For the text-containing cell, return its midpoint in [x, y] coordinate format. 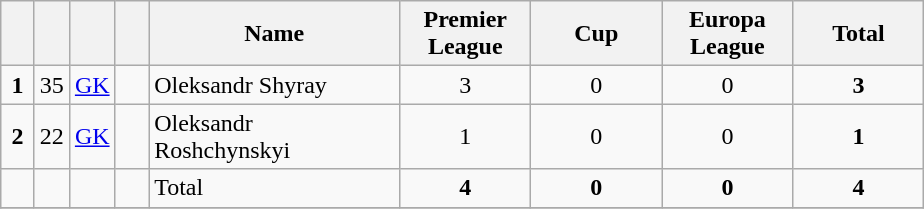
Name [274, 34]
Oleksandr Shyray [274, 85]
35 [52, 85]
2 [18, 136]
Premier League [466, 34]
Oleksandr Roshchynskyi [274, 136]
Europa League [728, 34]
22 [52, 136]
Cup [596, 34]
